Extract the [x, y] coordinate from the center of the cell holding the provided text.  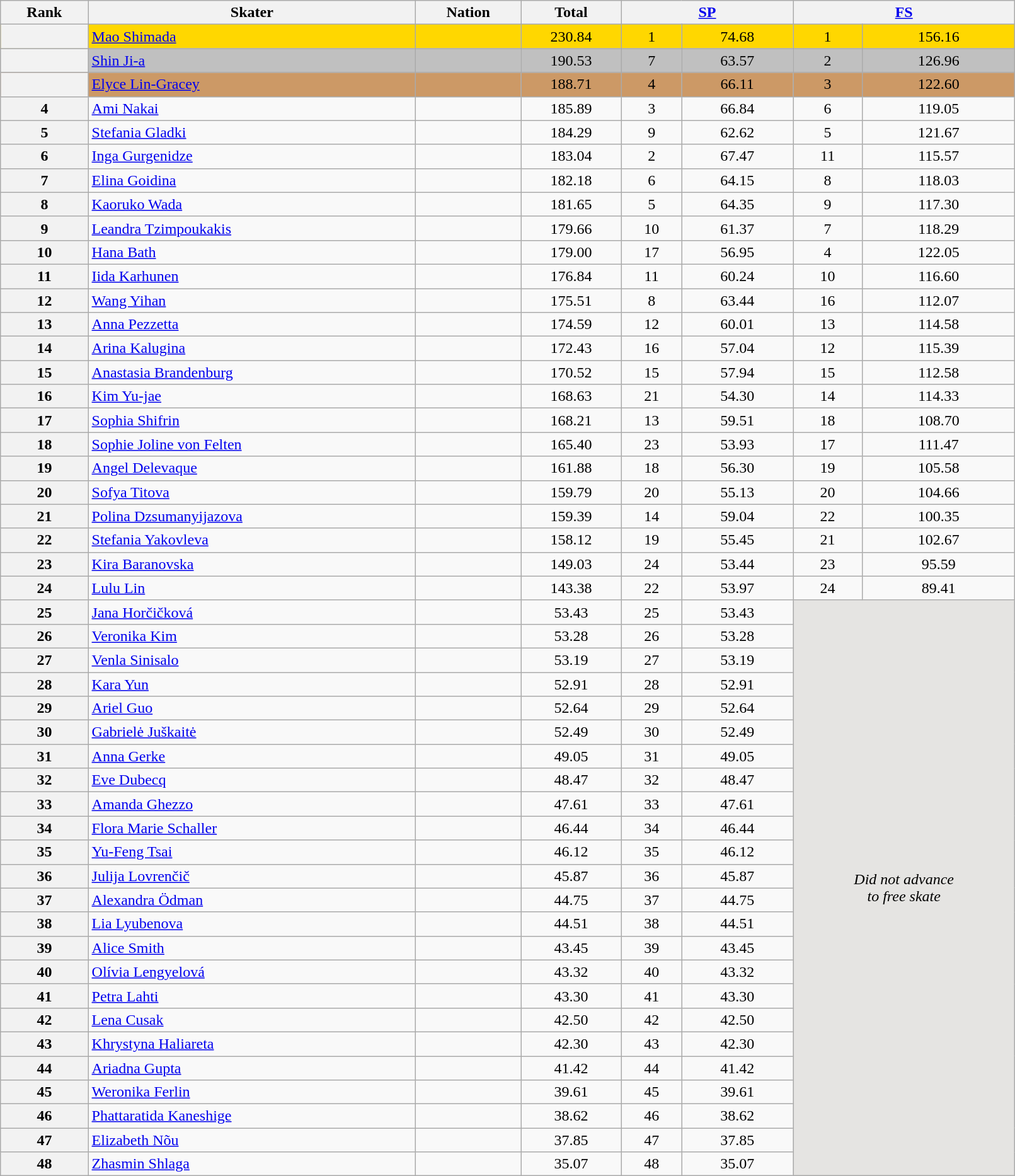
179.66 [571, 228]
63.57 [737, 61]
115.57 [939, 156]
59.51 [737, 420]
Alice Smith [252, 948]
Inga Gurgenidze [252, 156]
118.29 [939, 228]
Iida Karhunen [252, 276]
Mao Shimada [252, 37]
168.21 [571, 420]
Skater [252, 13]
Ariadna Gupta [252, 1068]
Veronika Kim [252, 636]
Ami Nakai [252, 108]
Angel Delevaque [252, 468]
158.12 [571, 540]
Alexandra Ödman [252, 900]
112.07 [939, 301]
64.15 [737, 180]
Amanda Ghezzo [252, 804]
62.62 [737, 132]
Petra Lahti [252, 996]
Elizabeth Nõu [252, 1140]
149.03 [571, 564]
Leandra Tzimpoukakis [252, 228]
117.30 [939, 204]
185.89 [571, 108]
105.58 [939, 468]
179.00 [571, 252]
56.95 [737, 252]
176.84 [571, 276]
172.43 [571, 349]
57.94 [737, 372]
Nation [469, 13]
66.11 [737, 84]
57.04 [737, 349]
Shin Ji-a [252, 61]
61.37 [737, 228]
102.67 [939, 540]
Anna Pezzetta [252, 325]
108.70 [939, 420]
168.63 [571, 396]
SP [708, 13]
170.52 [571, 372]
Lulu Lin [252, 588]
112.58 [939, 372]
Stefania Yakovleva [252, 540]
55.13 [737, 492]
122.60 [939, 84]
115.39 [939, 349]
159.39 [571, 516]
53.97 [737, 588]
126.96 [939, 61]
Elina Goidina [252, 180]
60.24 [737, 276]
Lia Lyubenova [252, 924]
89.41 [939, 588]
53.44 [737, 564]
63.44 [737, 301]
67.47 [737, 156]
100.35 [939, 516]
Ariel Guo [252, 708]
Kara Yun [252, 684]
Weronika Ferlin [252, 1092]
FS [904, 13]
165.40 [571, 444]
Total [571, 13]
Stefania Gladki [252, 132]
Jana Horčičková [252, 612]
Julija Lovrenčič [252, 876]
188.71 [571, 84]
Kim Yu-jae [252, 396]
161.88 [571, 468]
55.45 [737, 540]
121.67 [939, 132]
114.58 [939, 325]
Sophie Joline von Felten [252, 444]
104.66 [939, 492]
181.65 [571, 204]
230.84 [571, 37]
Anna Gerke [252, 756]
Lena Cusak [252, 1020]
Yu-Feng Tsai [252, 852]
Hana Bath [252, 252]
111.47 [939, 444]
64.35 [737, 204]
Flora Marie Schaller [252, 828]
118.03 [939, 180]
60.01 [737, 325]
Khrystyna Haliareta [252, 1044]
56.30 [737, 468]
175.51 [571, 301]
184.29 [571, 132]
Rank [44, 13]
Arina Kalugina [252, 349]
159.79 [571, 492]
Sophia Shifrin [252, 420]
143.38 [571, 588]
119.05 [939, 108]
Phattaratida Kaneshige [252, 1116]
182.18 [571, 180]
Zhasmin Shlaga [252, 1164]
156.16 [939, 37]
74.68 [737, 37]
95.59 [939, 564]
Gabrielė Juškaitė [252, 732]
Elyce Lin-Gracey [252, 84]
54.30 [737, 396]
183.04 [571, 156]
Wang Yihan [252, 301]
Sofya Titova [252, 492]
190.53 [571, 61]
66.84 [737, 108]
Venla Sinisalo [252, 660]
Anastasia Brandenburg [252, 372]
174.59 [571, 325]
Polina Dzsumanyijazova [252, 516]
Did not advanceto free skate [904, 888]
59.04 [737, 516]
122.05 [939, 252]
Eve Dubecq [252, 780]
53.93 [737, 444]
116.60 [939, 276]
Kaoruko Wada [252, 204]
Olívia Lengyelová [252, 972]
114.33 [939, 396]
Kira Baranovska [252, 564]
